For the text-containing cell, return its midpoint in [X, Y] coordinate format. 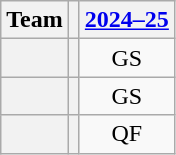
2024–25 [126, 20]
QF [126, 134]
Team [35, 20]
